Extract the (X, Y) coordinate from the center of the cell holding the provided text.  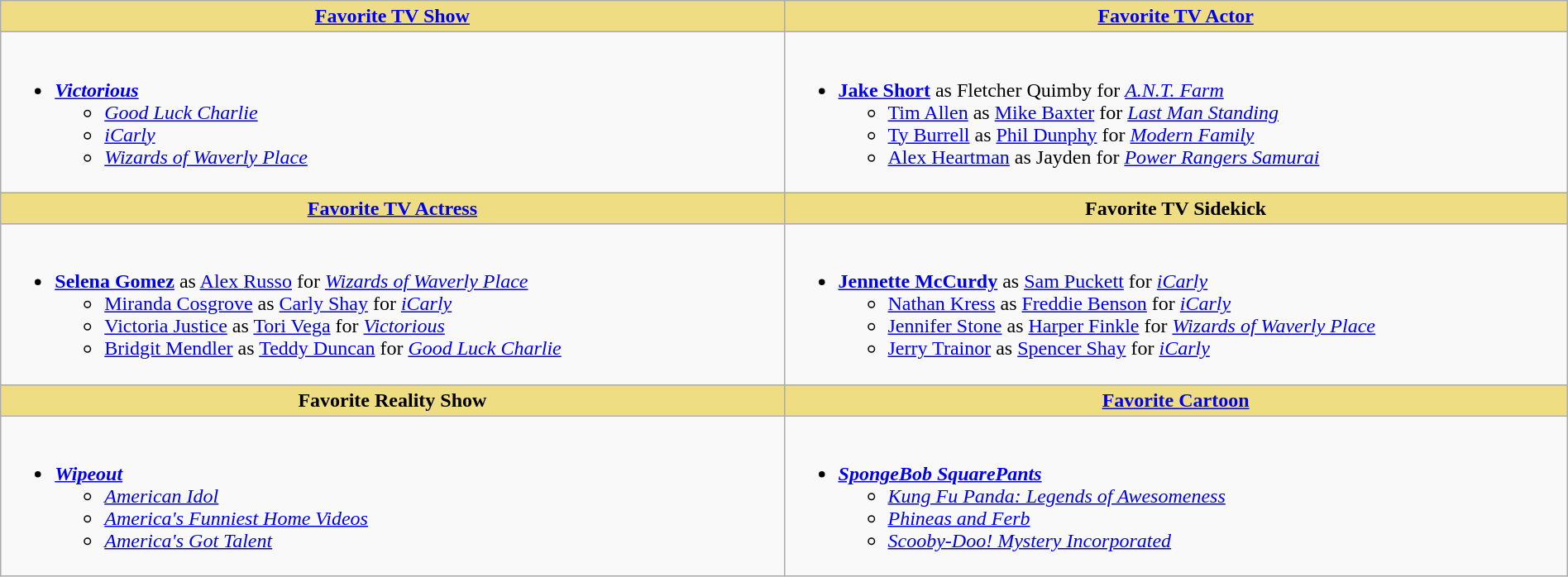
Favorite Reality Show (392, 400)
Favorite TV Actor (1176, 17)
Favorite Cartoon (1176, 400)
Favorite TV Actress (392, 208)
Favorite TV Show (392, 17)
SpongeBob SquarePantsKung Fu Panda: Legends of AwesomenessPhineas and FerbScooby-Doo! Mystery Incorporated (1176, 496)
VictoriousGood Luck CharlieiCarlyWizards of Waverly Place (392, 112)
Favorite TV Sidekick (1176, 208)
WipeoutAmerican IdolAmerica's Funniest Home VideosAmerica's Got Talent (392, 496)
